For the text-containing cell, return its midpoint in (X, Y) coordinate format. 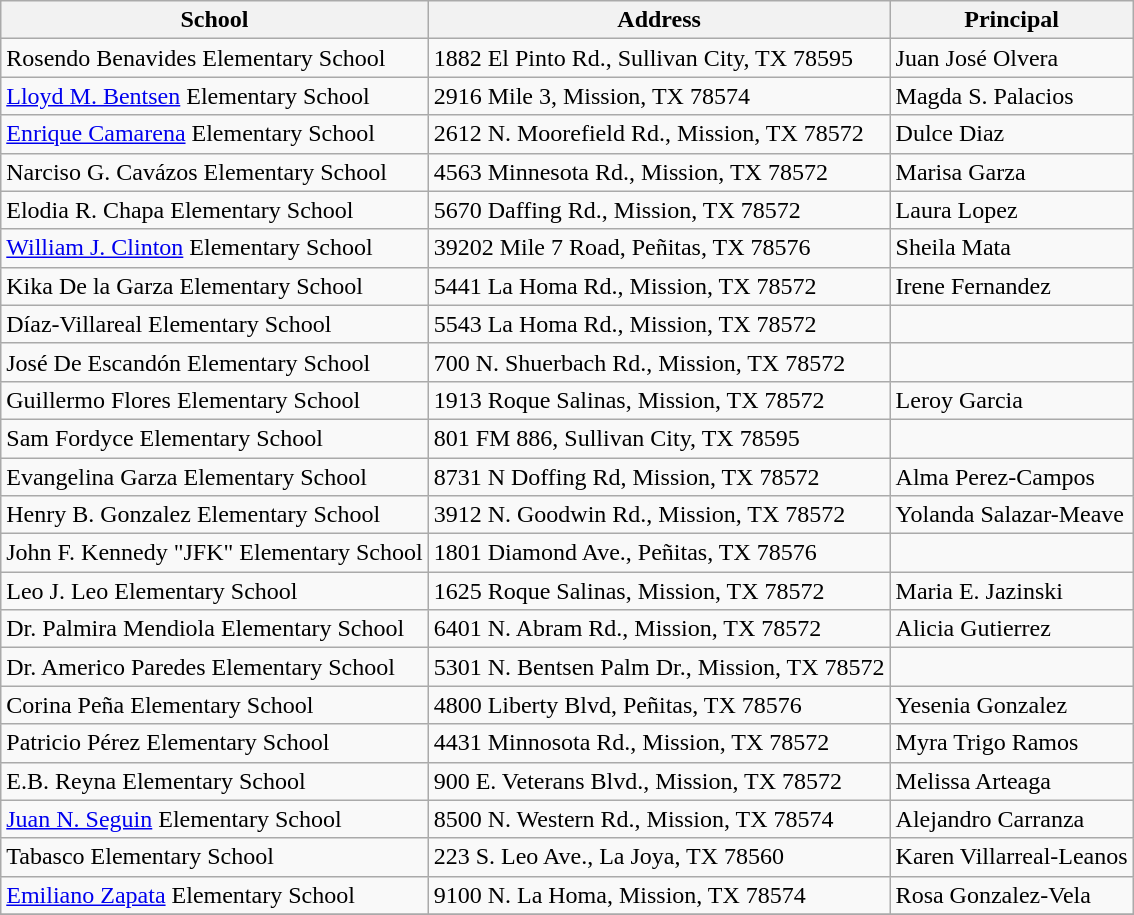
Juan N. Seguin Elementary School (214, 819)
Díaz-Villareal Elementary School (214, 324)
801 FM 886, Sullivan City, TX 78595 (659, 438)
José De Escandón Elementary School (214, 362)
Lloyd M. Bentsen Elementary School (214, 96)
5301 N. Bentsen Palm Dr., Mission, TX 78572 (659, 667)
Yolanda Salazar-Meave (1012, 515)
8500 N. Western Rd., Mission, TX 78574 (659, 819)
6401 N. Abram Rd., Mission, TX 78572 (659, 629)
Leroy Garcia (1012, 400)
John F. Kennedy "JFK" Elementary School (214, 553)
School (214, 20)
Kika De la Garza Elementary School (214, 286)
700 N. Shuerbach Rd., Mission, TX 78572 (659, 362)
Alma Perez-Campos (1012, 477)
Guillermo Flores Elementary School (214, 400)
Yesenia Gonzalez (1012, 705)
Henry B. Gonzalez Elementary School (214, 515)
4563 Minnesota Rd., Mission, TX 78572 (659, 172)
Narciso G. Cavázos Elementary School (214, 172)
Patricio Pérez Elementary School (214, 743)
900 E. Veterans Blvd., Mission, TX 78572 (659, 781)
2916 Mile 3, Mission, TX 78574 (659, 96)
Laura Lopez (1012, 210)
Marisa Garza (1012, 172)
Alejandro Carranza (1012, 819)
Principal (1012, 20)
9100 N. La Homa, Mission, TX 78574 (659, 895)
Sheila Mata (1012, 248)
1913 Roque Salinas, Mission, TX 78572 (659, 400)
Rosa Gonzalez-Vela (1012, 895)
8731 N Doffing Rd, Mission, TX 78572 (659, 477)
Sam Fordyce Elementary School (214, 438)
William J. Clinton Elementary School (214, 248)
4800 Liberty Blvd, Peñitas, TX 78576 (659, 705)
1882 El Pinto Rd., Sullivan City, TX 78595 (659, 58)
Juan José Olvera (1012, 58)
5441 La Homa Rd., Mission, TX 78572 (659, 286)
Elodia R. Chapa Elementary School (214, 210)
E.B. Reyna Elementary School (214, 781)
Myra Trigo Ramos (1012, 743)
Irene Fernandez (1012, 286)
4431 Minnosota Rd., Mission, TX 78572 (659, 743)
Magda S. Palacios (1012, 96)
1801 Diamond Ave., Peñitas, TX 78576 (659, 553)
Leo J. Leo Elementary School (214, 591)
2612 N. Moorefield Rd., Mission, TX 78572 (659, 134)
Tabasco Elementary School (214, 857)
Rosendo Benavides Elementary School (214, 58)
Address (659, 20)
Karen Villarreal-Leanos (1012, 857)
Dulce Diaz (1012, 134)
5543 La Homa Rd., Mission, TX 78572 (659, 324)
223 S. Leo Ave., La Joya, TX 78560 (659, 857)
Emiliano Zapata Elementary School (214, 895)
Enrique Camarena Elementary School (214, 134)
Dr. Americo Paredes Elementary School (214, 667)
Maria E. Jazinski (1012, 591)
39202 Mile 7 Road, Peñitas, TX 78576 (659, 248)
Alicia Gutierrez (1012, 629)
Evangelina Garza Elementary School (214, 477)
Dr. Palmira Mendiola Elementary School (214, 629)
5670 Daffing Rd., Mission, TX 78572 (659, 210)
1625 Roque Salinas, Mission, TX 78572 (659, 591)
Corina Peña Elementary School (214, 705)
3912 N. Goodwin Rd., Mission, TX 78572 (659, 515)
Melissa Arteaga (1012, 781)
